Return (X, Y) of the center of cell containing provided text 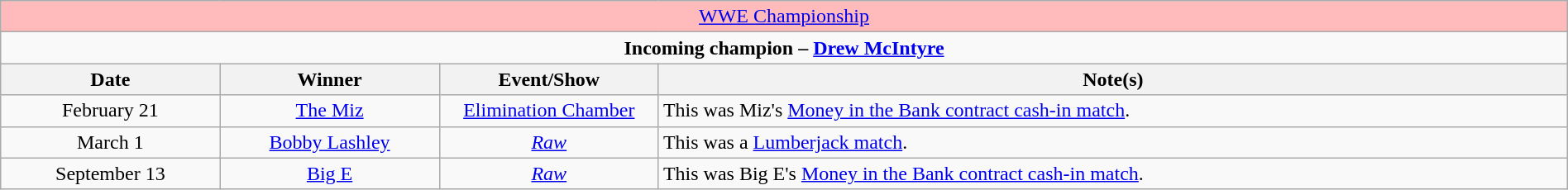
Elimination Chamber (549, 111)
Incoming champion – Drew McIntyre (784, 48)
This was Big E's Money in the Bank contract cash-in match. (1113, 173)
September 13 (111, 173)
WWE Championship (784, 17)
Note(s) (1113, 79)
Winner (329, 79)
Event/Show (549, 79)
Bobby Lashley (329, 142)
Date (111, 79)
The Miz (329, 111)
Big E (329, 173)
February 21 (111, 111)
This was Miz's Money in the Bank contract cash-in match. (1113, 111)
This was a Lumberjack match. (1113, 142)
March 1 (111, 142)
